Identify which cell holds the provided text, then report its [X, Y] central coordinate. 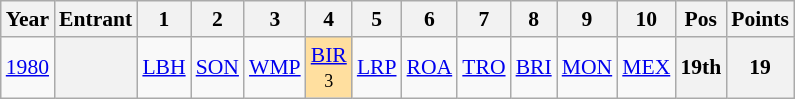
5 [377, 19]
7 [484, 19]
Entrant [96, 19]
1 [164, 19]
19 [760, 68]
19th [700, 68]
9 [588, 19]
8 [534, 19]
BRI [534, 68]
WMP [275, 68]
BIR3 [329, 68]
SON [218, 68]
Points [760, 19]
2 [218, 19]
4 [329, 19]
6 [430, 19]
3 [275, 19]
Year [28, 19]
Pos [700, 19]
ROA [430, 68]
10 [646, 19]
MON [588, 68]
MEX [646, 68]
1980 [28, 68]
TRO [484, 68]
LBH [164, 68]
LRP [377, 68]
